Return the (X, Y) coordinate for the center point of the cell that contains the specified text.  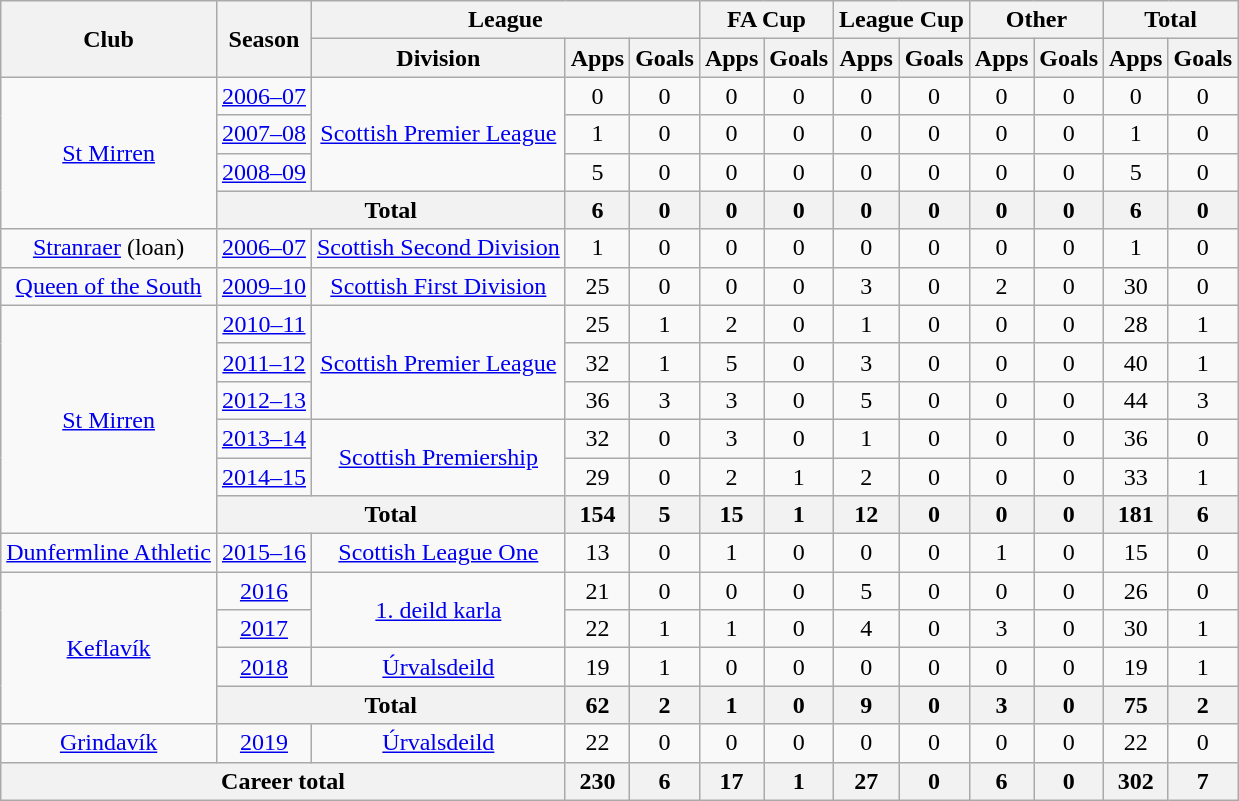
Dunfermline Athletic (109, 553)
Other (1036, 20)
2016 (264, 591)
2008–09 (264, 172)
Club (109, 39)
26 (1136, 591)
154 (597, 515)
9 (866, 705)
Grindavík (109, 743)
2015–16 (264, 553)
Scottish League One (438, 553)
44 (1136, 400)
302 (1136, 781)
2014–15 (264, 477)
12 (866, 515)
Stranraer (loan) (109, 248)
27 (866, 781)
1. deild karla (438, 610)
33 (1136, 477)
2019 (264, 743)
FA Cup (766, 20)
2007–08 (264, 134)
28 (1136, 324)
7 (1203, 781)
13 (597, 553)
2010–11 (264, 324)
181 (1136, 515)
Keflavík (109, 648)
75 (1136, 705)
Scottish First Division (438, 286)
2018 (264, 667)
Career total (283, 781)
2012–13 (264, 400)
29 (597, 477)
Queen of the South (109, 286)
Season (264, 39)
League (505, 20)
2011–12 (264, 362)
21 (597, 591)
40 (1136, 362)
Scottish Premiership (438, 457)
17 (731, 781)
2013–14 (264, 438)
League Cup (902, 20)
Division (438, 58)
2009–10 (264, 286)
62 (597, 705)
2017 (264, 629)
Scottish Second Division (438, 248)
230 (597, 781)
4 (866, 629)
